Determine the (x, y) coordinate at the center of the cell enclosing the given text.  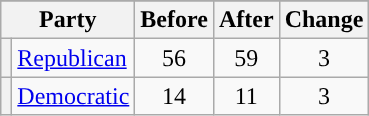
Democratic (74, 96)
After (246, 20)
Before (174, 20)
Party (68, 20)
56 (174, 58)
11 (246, 96)
14 (174, 96)
59 (246, 58)
Republican (74, 58)
Change (324, 20)
